Locate the cell with the specified text and output its [X, Y] center coordinate. 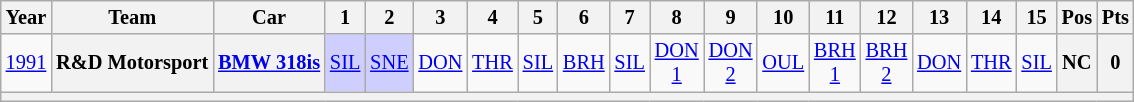
12 [887, 17]
15 [1036, 17]
NC [1077, 63]
BRH [584, 63]
Car [269, 17]
5 [538, 17]
DON2 [731, 63]
10 [783, 17]
7 [630, 17]
1 [345, 17]
1991 [26, 63]
6 [584, 17]
Team [132, 17]
2 [389, 17]
14 [991, 17]
8 [677, 17]
Year [26, 17]
9 [731, 17]
SNE [389, 63]
BRH2 [887, 63]
Pts [1116, 17]
Pos [1077, 17]
3 [440, 17]
BMW 318is [269, 63]
11 [835, 17]
BRH1 [835, 63]
4 [492, 17]
13 [939, 17]
0 [1116, 63]
DON1 [677, 63]
OUL [783, 63]
R&D Motorsport [132, 63]
